Capture the cell that displays the provided text and extract its (x, y) central coordinate. 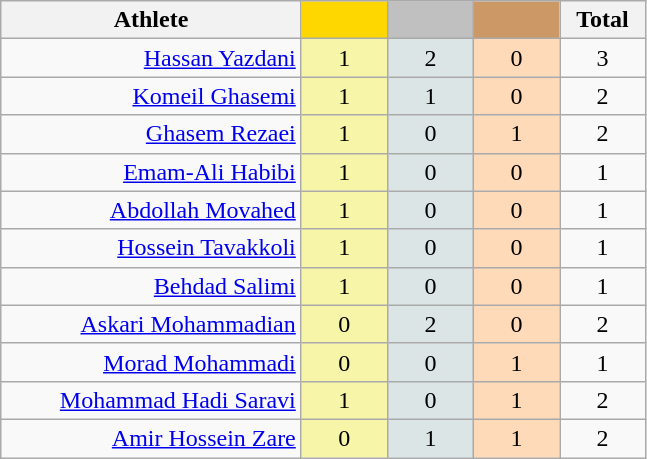
Behdad Salimi (152, 286)
3 (603, 58)
Abdollah Movahed (152, 210)
Morad Mohammadi (152, 362)
Total (603, 20)
Hossein Tavakkoli (152, 248)
Mohammad Hadi Saravi (152, 400)
Askari Mohammadian (152, 324)
Athlete (152, 20)
Emam-Ali Habibi (152, 172)
Ghasem Rezaei (152, 134)
Amir Hossein Zare (152, 438)
Komeil Ghasemi (152, 96)
Hassan Yazdani (152, 58)
